Determine the (x, y) coordinate at the center of the cell enclosing the given text.  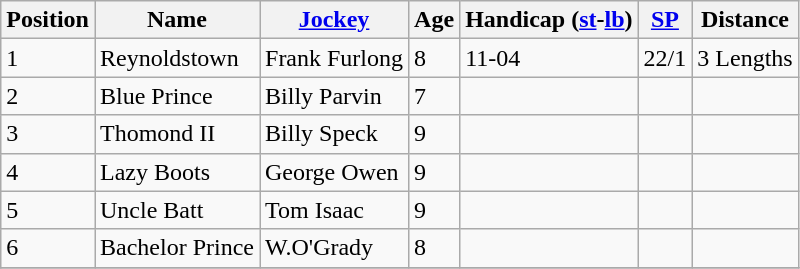
3 (48, 134)
W.O'Grady (334, 248)
Lazy Boots (176, 172)
Jockey (334, 20)
3 Lengths (745, 58)
Billy Speck (334, 134)
Position (48, 20)
2 (48, 96)
5 (48, 210)
Tom Isaac (334, 210)
4 (48, 172)
1 (48, 58)
Thomond II (176, 134)
Billy Parvin (334, 96)
Frank Furlong (334, 58)
Bachelor Prince (176, 248)
Age (434, 20)
7 (434, 96)
Distance (745, 20)
George Owen (334, 172)
Name (176, 20)
11-04 (549, 58)
6 (48, 248)
22/1 (665, 58)
Uncle Batt (176, 210)
Blue Prince (176, 96)
Reynoldstown (176, 58)
SP (665, 20)
Handicap (st-lb) (549, 20)
